Return the [x, y] coordinate for the center point of the cell that contains the specified text.  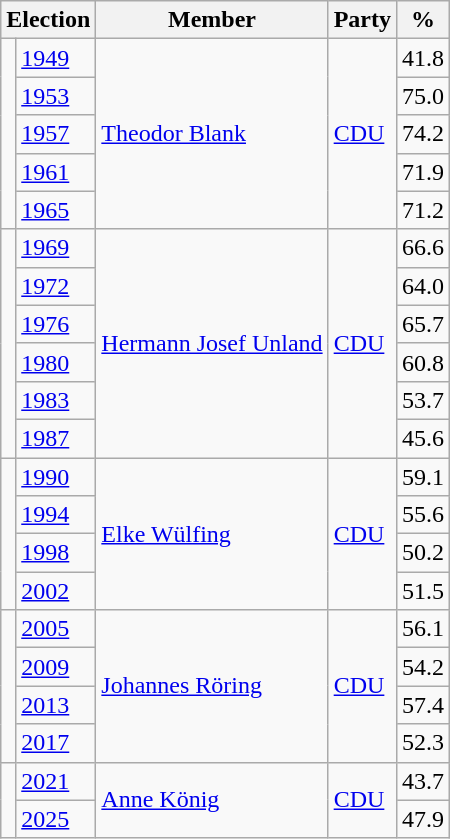
Member [212, 20]
Theodor Blank [212, 134]
1969 [56, 248]
1990 [56, 477]
2005 [56, 629]
60.8 [424, 362]
43.7 [424, 781]
2013 [56, 705]
57.4 [424, 705]
Johannes Röring [212, 686]
52.3 [424, 743]
71.9 [424, 172]
51.5 [424, 591]
1949 [56, 58]
1994 [56, 515]
2002 [56, 591]
% [424, 20]
1976 [56, 324]
2025 [56, 819]
1998 [56, 553]
59.1 [424, 477]
Elke Wülfing [212, 534]
50.2 [424, 553]
45.6 [424, 438]
71.2 [424, 210]
2009 [56, 667]
54.2 [424, 667]
66.6 [424, 248]
55.6 [424, 515]
Party [362, 20]
74.2 [424, 134]
1953 [56, 96]
1965 [56, 210]
Election [48, 20]
1980 [56, 362]
47.9 [424, 819]
64.0 [424, 286]
Anne König [212, 800]
1987 [56, 438]
75.0 [424, 96]
65.7 [424, 324]
Hermann Josef Unland [212, 343]
2021 [56, 781]
53.7 [424, 400]
56.1 [424, 629]
1983 [56, 400]
1961 [56, 172]
2017 [56, 743]
41.8 [424, 58]
1957 [56, 134]
1972 [56, 286]
